Locate the cell with the specified text and output its [X, Y] center coordinate. 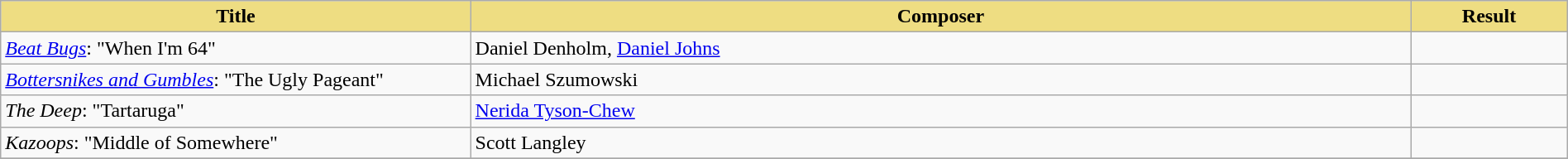
The Deep: "Tartaruga" [236, 111]
Bottersnikes and Gumbles: "The Ugly Pageant" [236, 79]
Daniel Denholm, Daniel Johns [941, 48]
Scott Langley [941, 142]
Beat Bugs: "When I'm 64" [236, 48]
Nerida Tyson-Chew [941, 111]
Composer [941, 17]
Title [236, 17]
Kazoops: "Middle of Somewhere" [236, 142]
Result [1489, 17]
Michael Szumowski [941, 79]
